Locate the cell with the specified text and output its (x, y) center coordinate. 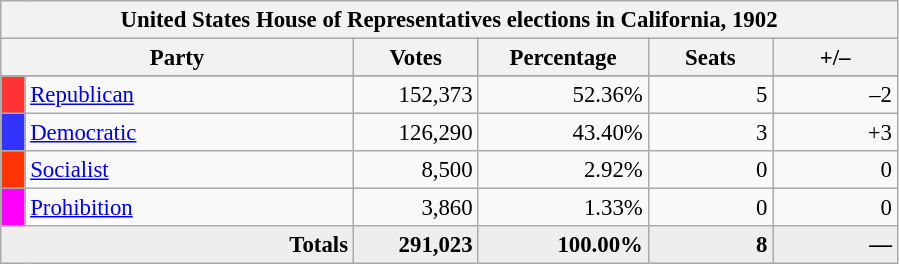
8 (710, 245)
Totals (178, 245)
3,860 (416, 208)
126,290 (416, 133)
Republican (189, 95)
Votes (416, 58)
United States House of Representatives elections in California, 1902 (450, 20)
Percentage (563, 58)
–2 (836, 95)
Seats (710, 58)
3 (710, 133)
43.40% (563, 133)
291,023 (416, 245)
8,500 (416, 170)
1.33% (563, 208)
Socialist (189, 170)
52.36% (563, 95)
+/– (836, 58)
5 (710, 95)
2.92% (563, 170)
152,373 (416, 95)
Prohibition (189, 208)
Democratic (189, 133)
+3 (836, 133)
100.00% (563, 245)
Party (178, 58)
— (836, 245)
